Return the [X, Y] coordinate for the center point of the cell that contains the specified text.  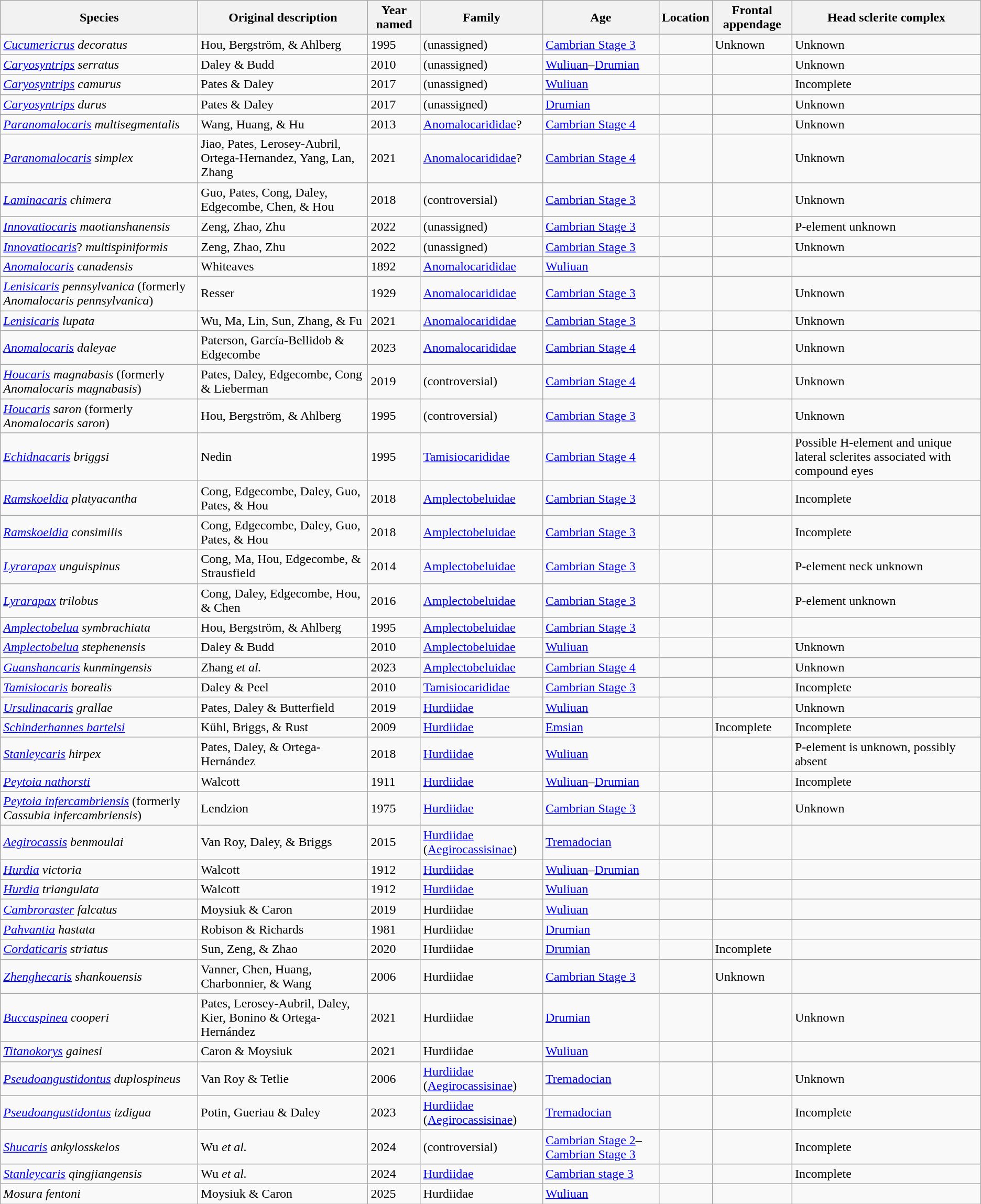
P-element is unknown, possibly absent [886, 754]
Lenisicaris pennsylvanica (formerly Anomalocaris pennsylvanica) [100, 294]
Van Roy & Tetlie [283, 1079]
Emsian [601, 727]
Lendzion [283, 808]
2013 [394, 124]
Pates, Daley, Edgecombe, Cong & Lieberman [283, 382]
Mosura fentoni [100, 1194]
Cambrian stage 3 [601, 1174]
2014 [394, 566]
Original description [283, 18]
Caryosyntrips camurus [100, 84]
Family [481, 18]
Titanokorys gainesi [100, 1051]
Peytoia infercambriensis (formerly Cassubia infercambriensis) [100, 808]
Pseudoangustidontus duplospineus [100, 1079]
Hurdia victoria [100, 870]
Pates, Lerosey-Aubril, Daley, Kier, Bonino & Ortega-Hernández [283, 1017]
Laminacaris chimera [100, 199]
Kühl, Briggs, & Rust [283, 727]
Paranomalocaris multisegmentalis [100, 124]
Daley & Peel [283, 687]
Anomalocaris daleyae [100, 348]
Caryosyntrips durus [100, 104]
Year named [394, 18]
Pates, Daley, & Ortega-Hernández [283, 754]
Buccaspinea cooperi [100, 1017]
Houcaris saron (formerly Anomalocaris saron) [100, 416]
Guanshancaris kunmingensis [100, 667]
Hurdia triangulata [100, 890]
1911 [394, 782]
Cucumericrus decoratus [100, 45]
1975 [394, 808]
Pates, Daley & Butterfield [283, 707]
Houcaris magnabasis (formerly Anomalocaris magnabasis) [100, 382]
Wang, Huang, & Hu [283, 124]
Zhenghecaris shankouensis [100, 976]
Lenisicaris lupata [100, 320]
1981 [394, 929]
Paterson, García-Bellidob & Edgecombe [283, 348]
1929 [394, 294]
Shucaris ankylosskelos [100, 1147]
Guo, Pates, Cong, Daley, Edgecombe, Chen, & Hou [283, 199]
Whiteaves [283, 266]
Sun, Zeng, & Zhao [283, 949]
2015 [394, 843]
Innovatiocaris maotianshanensis [100, 226]
Tamisiocaris borealis [100, 687]
Vanner, Chen, Huang, Charbonnier, & Wang [283, 976]
Species [100, 18]
Cambrian Stage 2–Cambrian Stage 3 [601, 1147]
2016 [394, 601]
P-element neck unknown [886, 566]
Innovatiocaris? multispiniformis [100, 246]
Head sclerite complex [886, 18]
Amplectobelua symbrachiata [100, 627]
Cong, Daley, Edgecombe, Hou, & Chen [283, 601]
Schinderhannes bartelsi [100, 727]
2009 [394, 727]
Potin, Gueriau & Daley [283, 1112]
Lyrarapax trilobus [100, 601]
Location [685, 18]
Pseudoangustidontus izdigua [100, 1112]
Stanleycaris hirpex [100, 754]
Ramskoeldia consimilis [100, 533]
Zhang et al. [283, 667]
Anomalocaris canadensis [100, 266]
Pahvantia hastata [100, 929]
Peytoia nathorsti [100, 782]
Van Roy, Daley, & Briggs [283, 843]
Paranomalocaris simplex [100, 158]
Lyrarapax unguispinus [100, 566]
Ramskoeldia platyacantha [100, 498]
Cordaticaris striatus [100, 949]
2025 [394, 1194]
Cong, Ma, Hou, Edgecombe, & Strausfield [283, 566]
Nedin [283, 457]
Possible H-element and unique lateral sclerites associated with compound eyes [886, 457]
1892 [394, 266]
Caryosyntrips serratus [100, 64]
Amplectobelua stephenensis [100, 647]
Cambroraster falcatus [100, 909]
Resser [283, 294]
Aegirocassis benmoulai [100, 843]
Age [601, 18]
Caron & Moysiuk [283, 1051]
Stanleycaris qingjiangensis [100, 1174]
Frontal appendage [752, 18]
Ursulinacaris grallae [100, 707]
Jiao, Pates, Lerosey-Aubril, Ortega-Hernandez, Yang, Lan, Zhang [283, 158]
Echidnacaris briggsi [100, 457]
Wu, Ma, Lin, Sun, Zhang, & Fu [283, 320]
2020 [394, 949]
Robison & Richards [283, 929]
